Return [X, Y] of the center of cell containing provided text 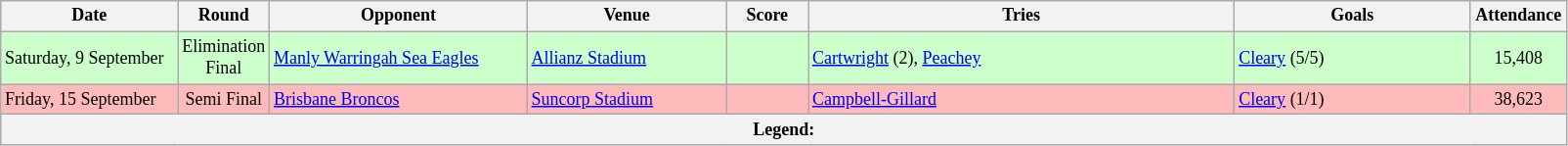
Campbell-Gillard [1022, 100]
Date [90, 16]
Saturday, 9 September [90, 58]
Attendance [1519, 16]
Tries [1022, 16]
Friday, 15 September [90, 100]
38,623 [1519, 100]
Round [224, 16]
15,408 [1519, 58]
Manly Warringah Sea Eagles [399, 58]
Score [767, 16]
Opponent [399, 16]
Suncorp Stadium [627, 100]
Cleary (5/5) [1353, 58]
Cleary (1/1) [1353, 100]
Goals [1353, 16]
Legend: [784, 129]
Allianz Stadium [627, 58]
Venue [627, 16]
Elimination Final [224, 58]
Semi Final [224, 100]
Cartwright (2), Peachey [1022, 58]
Brisbane Broncos [399, 100]
